For the text-containing cell, return its midpoint in (x, y) coordinate format. 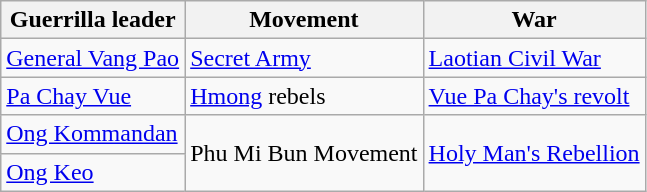
Secret Army (304, 58)
Holy Man's Rebellion (534, 153)
Movement (304, 20)
Vue Pa Chay's revolt (534, 96)
Phu Mi Bun Movement (304, 153)
War (534, 20)
General Vang Pao (93, 58)
Ong Keo (93, 172)
Ong Kommandan (93, 134)
Guerrilla leader (93, 20)
Hmong rebels (304, 96)
Laotian Civil War (534, 58)
Pa Chay Vue (93, 96)
